Search for the cell housing the specified text and yield its [x, y] center coordinate. 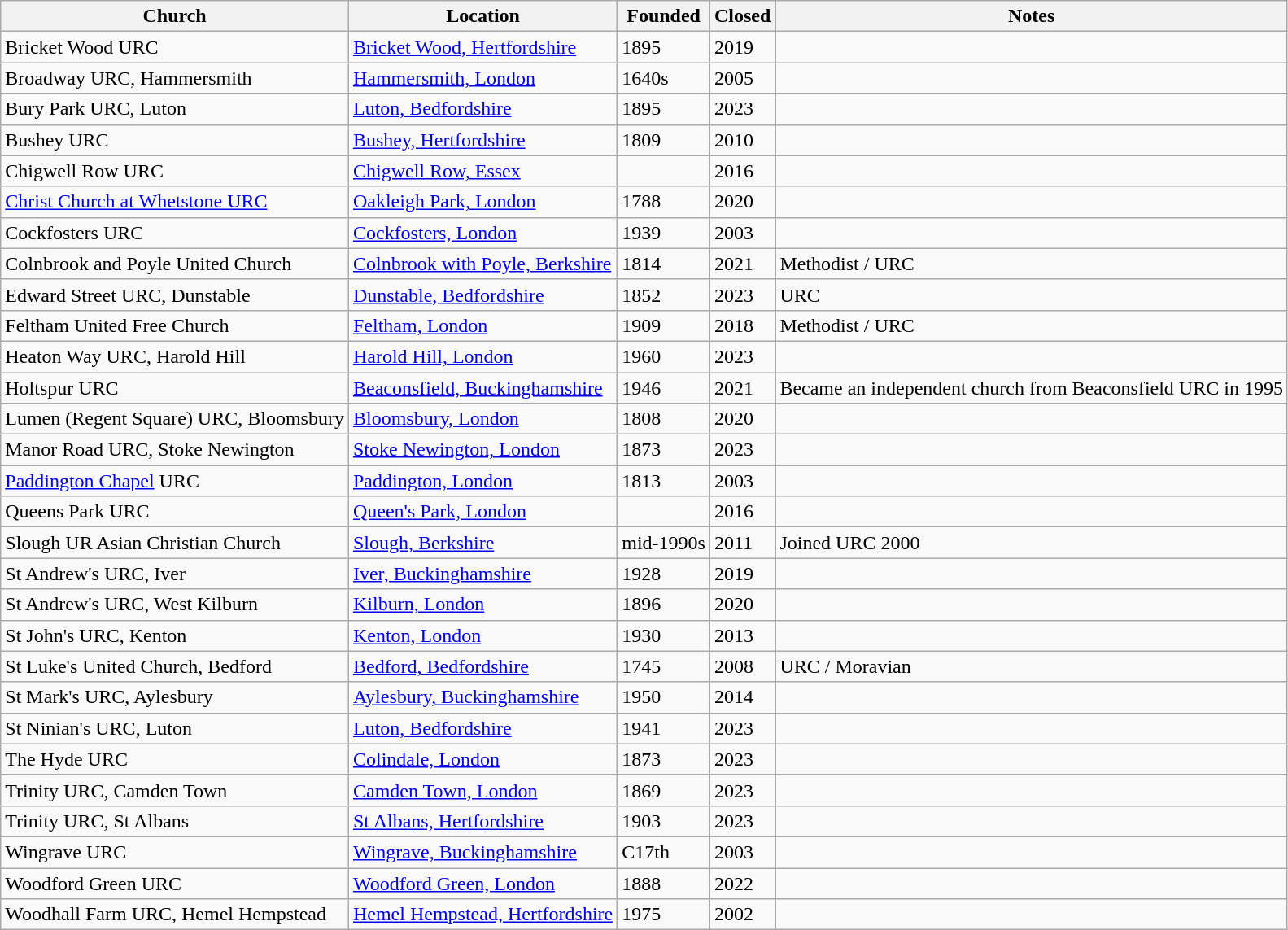
2005 [742, 78]
Paddington Chapel URC [175, 481]
St Albans, Hertfordshire [482, 821]
1975 [664, 915]
Heaton Way URC, Harold Hill [175, 356]
1896 [664, 605]
Bricket Wood, Hertfordshire [482, 47]
1869 [664, 790]
1928 [664, 574]
St Andrew's URC, Iver [175, 574]
2008 [742, 666]
2011 [742, 543]
1808 [664, 419]
1909 [664, 325]
1814 [664, 264]
Woodford Green, London [482, 883]
Woodford Green URC [175, 883]
URC / Moravian [1032, 666]
Hammersmith, London [482, 78]
Joined URC 2000 [1032, 543]
C17th [664, 852]
2010 [742, 140]
URC [1032, 295]
Bury Park URC, Luton [175, 109]
Bushey URC [175, 140]
Queens Park URC [175, 512]
1941 [664, 728]
1950 [664, 697]
Manor Road URC, Stoke Newington [175, 450]
1946 [664, 388]
1809 [664, 140]
Cockfosters, London [482, 233]
Slough, Berkshire [482, 543]
Bedford, Bedfordshire [482, 666]
Chigwell Row URC [175, 171]
Woodhall Farm URC, Hemel Hempstead [175, 915]
The Hyde URC [175, 759]
1788 [664, 202]
1852 [664, 295]
2018 [742, 325]
Stoke Newington, London [482, 450]
1939 [664, 233]
Bricket Wood URC [175, 47]
Queen's Park, London [482, 512]
1888 [664, 883]
mid-1990s [664, 543]
1930 [664, 635]
Aylesbury, Buckinghamshire [482, 697]
Colindale, London [482, 759]
Harold Hill, London [482, 356]
St Mark's URC, Aylesbury [175, 697]
St Andrew's URC, West Kilburn [175, 605]
St John's URC, Kenton [175, 635]
St Ninian's URC, Luton [175, 728]
Wingrave URC [175, 852]
Lumen (Regent Square) URC, Bloomsbury [175, 419]
Hemel Hempstead, Hertfordshire [482, 915]
Wingrave, Buckinghamshire [482, 852]
Cockfosters URC [175, 233]
Became an independent church from Beaconsfield URC in 1995 [1032, 388]
Kilburn, London [482, 605]
1813 [664, 481]
Holtspur URC [175, 388]
Colnbrook and Poyle United Church [175, 264]
Kenton, London [482, 635]
2013 [742, 635]
Bushey, Hertfordshire [482, 140]
Christ Church at Whetstone URC [175, 202]
1903 [664, 821]
Location [482, 16]
Dunstable, Bedfordshire [482, 295]
Trinity URC, St Albans [175, 821]
Slough UR Asian Christian Church [175, 543]
Trinity URC, Camden Town [175, 790]
1960 [664, 356]
Closed [742, 16]
St Luke's United Church, Bedford [175, 666]
Feltham United Free Church [175, 325]
Chigwell Row, Essex [482, 171]
2022 [742, 883]
Notes [1032, 16]
Camden Town, London [482, 790]
1745 [664, 666]
Church [175, 16]
Iver, Buckinghamshire [482, 574]
1640s [664, 78]
Colnbrook with Poyle, Berkshire [482, 264]
Edward Street URC, Dunstable [175, 295]
2014 [742, 697]
Feltham, London [482, 325]
Beaconsfield, Buckinghamshire [482, 388]
Bloomsbury, London [482, 419]
2002 [742, 915]
Paddington, London [482, 481]
Broadway URC, Hammersmith [175, 78]
Founded [664, 16]
Oakleigh Park, London [482, 202]
